Provide the [x, y] coordinate of the cell's center where the given text is located.  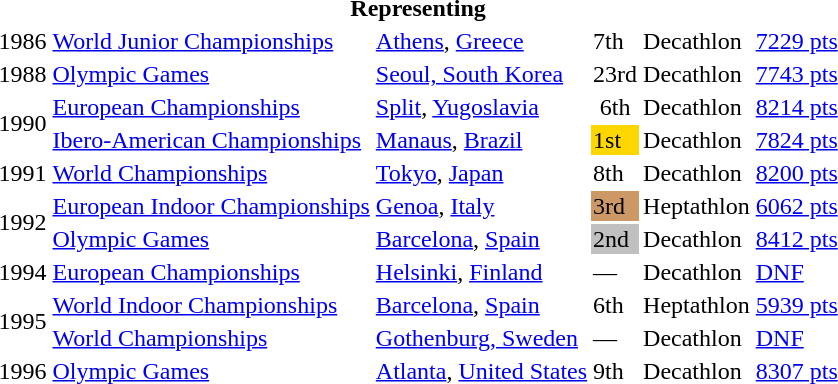
Split, Yugoslavia [481, 107]
Ibero-American Championships [211, 140]
Gothenburg, Sweden [481, 338]
1st [616, 140]
23rd [616, 74]
Helsinki, Finland [481, 272]
7th [616, 41]
Tokyo, Japan [481, 173]
Genoa, Italy [481, 206]
European Indoor Championships [211, 206]
Seoul, South Korea [481, 74]
World Indoor Championships [211, 305]
Manaus, Brazil [481, 140]
3rd [616, 206]
Athens, Greece [481, 41]
8th [616, 173]
2nd [616, 239]
World Junior Championships [211, 41]
